Detect which cell encompasses the target text, then output its (X, Y) center coordinate. 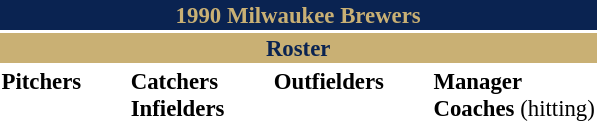
1990 Milwaukee Brewers (298, 15)
Roster (298, 48)
